Capture the cell that displays the provided text and extract its [X, Y] central coordinate. 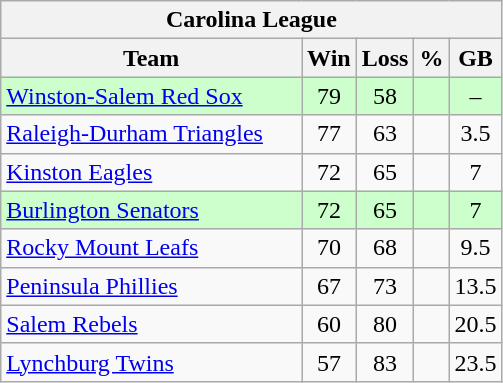
67 [330, 286]
% [432, 58]
9.5 [476, 248]
Win [330, 58]
77 [330, 134]
Burlington Senators [152, 210]
68 [385, 248]
23.5 [476, 362]
Loss [385, 58]
80 [385, 324]
Kinston Eagles [152, 172]
Winston-Salem Red Sox [152, 96]
– [476, 96]
Lynchburg Twins [152, 362]
GB [476, 58]
79 [330, 96]
63 [385, 134]
Raleigh-Durham Triangles [152, 134]
83 [385, 362]
20.5 [476, 324]
70 [330, 248]
60 [330, 324]
Team [152, 58]
3.5 [476, 134]
Salem Rebels [152, 324]
57 [330, 362]
58 [385, 96]
Peninsula Phillies [152, 286]
13.5 [476, 286]
Rocky Mount Leafs [152, 248]
73 [385, 286]
Carolina League [252, 20]
